Return the (x, y) coordinate for the center point of the cell that contains the specified text.  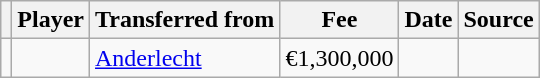
Player (51, 20)
€1,300,000 (340, 58)
Fee (340, 20)
Anderlecht (185, 58)
Source (498, 20)
Date (428, 20)
Transferred from (185, 20)
